From the cell containing the given text, extract its center point as [x, y] coordinate. 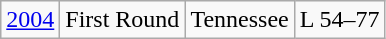
L 54–77 [340, 20]
First Round [122, 20]
Tennessee [240, 20]
2004 [30, 20]
